For the text-containing cell, return its midpoint in [x, y] coordinate format. 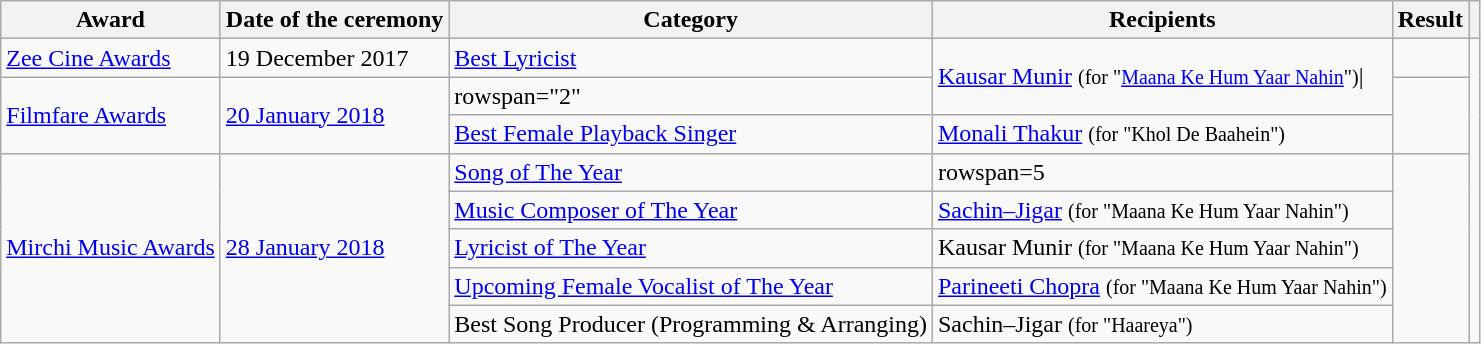
Parineeti Chopra (for "Maana Ke Hum Yaar Nahin") [1162, 286]
Filmfare Awards [111, 115]
rowspan=5 [1162, 172]
Music Composer of The Year [691, 210]
Mirchi Music Awards [111, 248]
rowspan="2" [691, 96]
Lyricist of The Year [691, 248]
Result [1430, 20]
Kausar Munir (for "Maana Ke Hum Yaar Nahin") [1162, 248]
Recipients [1162, 20]
Category [691, 20]
Best Lyricist [691, 58]
Date of the ceremony [334, 20]
19 December 2017 [334, 58]
Sachin–Jigar (for "Haareya") [1162, 324]
Award [111, 20]
Best Song Producer (Programming & Arranging) [691, 324]
Kausar Munir (for "Maana Ke Hum Yaar Nahin")| [1162, 77]
Sachin–Jigar (for "Maana Ke Hum Yaar Nahin") [1162, 210]
Monali Thakur (for "Khol De Baahein") [1162, 134]
Zee Cine Awards [111, 58]
28 January 2018 [334, 248]
Best Female Playback Singer [691, 134]
Upcoming Female Vocalist of The Year [691, 286]
Song of The Year [691, 172]
20 January 2018 [334, 115]
